Provide the [x, y] coordinate of the cell's center where the given text is located.  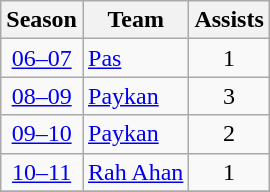
Season [42, 20]
Team [135, 20]
Assists [229, 20]
09–10 [42, 134]
08–09 [42, 96]
06–07 [42, 58]
Pas [135, 58]
10–11 [42, 172]
Rah Ahan [135, 172]
3 [229, 96]
2 [229, 134]
